Determine the [x, y] coordinate at the center of the cell enclosing the given text.  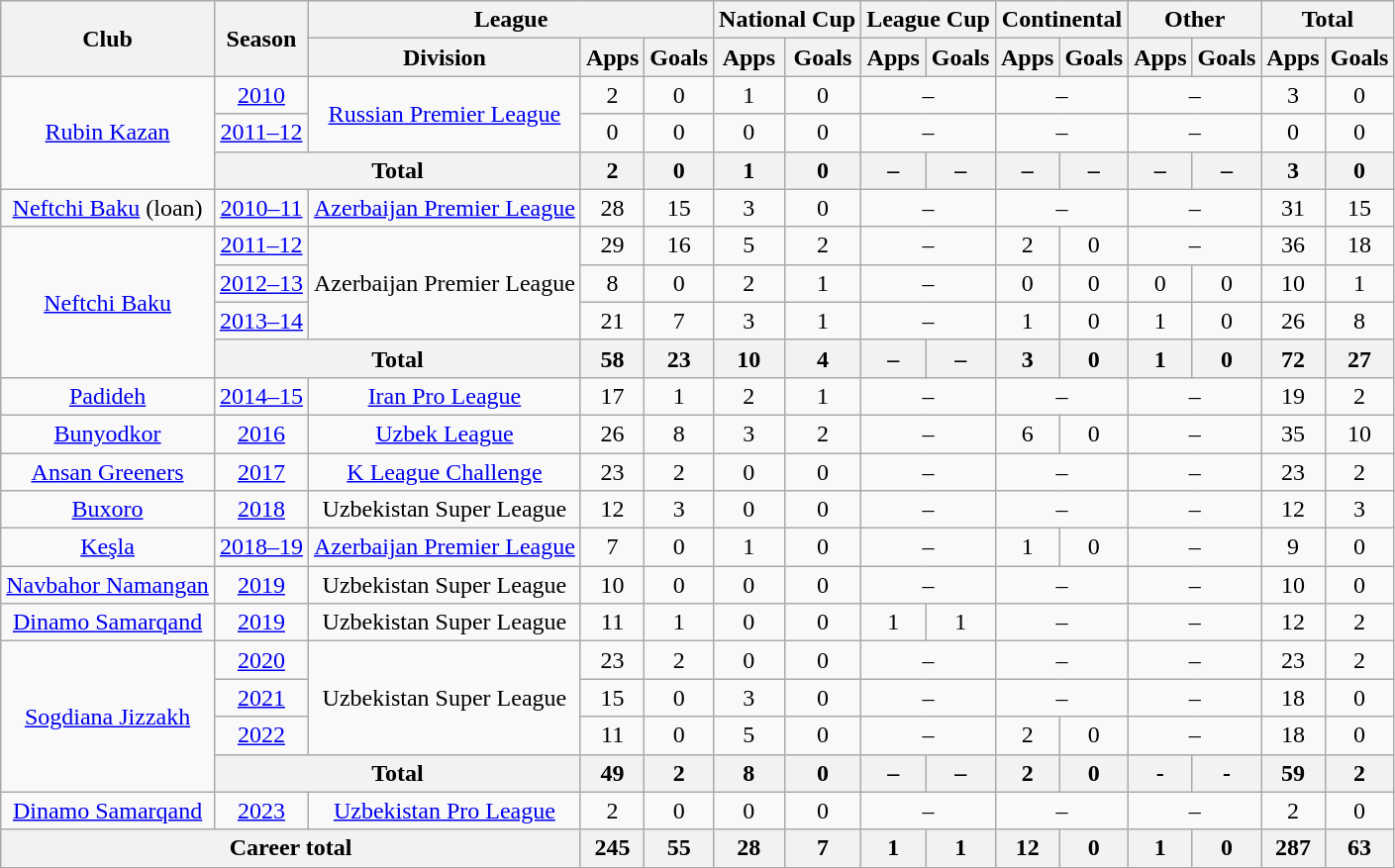
9 [1293, 547]
31 [1293, 208]
6 [1027, 434]
17 [612, 396]
Club [108, 39]
Russian Premier League [444, 114]
Neftchi Baku (loan) [108, 208]
58 [612, 358]
287 [1293, 848]
55 [679, 848]
League [511, 20]
2010–11 [261, 208]
49 [612, 773]
K League Challenge [444, 472]
Continental [1061, 20]
36 [1293, 245]
2018–19 [261, 547]
2020 [261, 660]
2014–15 [261, 396]
2010 [261, 95]
Navbahor Namangan [108, 585]
League Cup [929, 20]
2022 [261, 735]
Ansan Greeners [108, 472]
Other [1195, 20]
4 [823, 358]
Bunyodkor [108, 434]
2016 [261, 434]
Neftchi Baku [108, 302]
16 [679, 245]
63 [1359, 848]
2017 [261, 472]
2021 [261, 698]
29 [612, 245]
Sogdiana Jizzakh [108, 717]
35 [1293, 434]
245 [612, 848]
Career total [291, 848]
Buxoro [108, 510]
2012–13 [261, 283]
27 [1359, 358]
Season [261, 39]
Division [444, 57]
Iran Pro League [444, 396]
Uzbek League [444, 434]
2013–14 [261, 321]
59 [1293, 773]
72 [1293, 358]
Padideh [108, 396]
21 [612, 321]
Keşla [108, 547]
19 [1293, 396]
National Cup [788, 20]
Uzbekistan Pro League [444, 811]
Rubin Kazan [108, 133]
2018 [261, 510]
2023 [261, 811]
